Capture the cell that displays the provided text and extract its (X, Y) central coordinate. 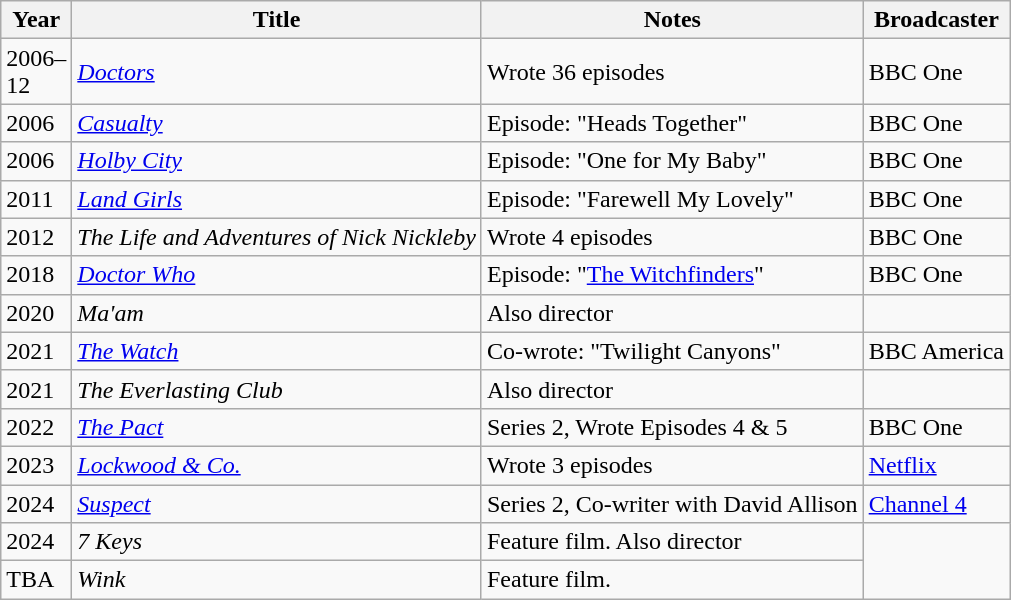
Year (36, 20)
The Pact (277, 427)
Co-wrote: "Twilight Canyons" (672, 351)
2011 (36, 199)
Channel 4 (936, 503)
BBC America (936, 351)
Land Girls (277, 199)
Title (277, 20)
Episode: "One for My Baby" (672, 161)
2023 (36, 465)
Lockwood & Co. (277, 465)
Feature film. (672, 580)
Wrote 36 episodes (672, 72)
2006–12 (36, 72)
7 Keys (277, 542)
Casualty (277, 123)
2012 (36, 237)
The Life and Adventures of Nick Nickleby (277, 237)
Doctor Who (277, 275)
Episode: "Heads Together" (672, 123)
Notes (672, 20)
Suspect (277, 503)
The Watch (277, 351)
Wrote 4 episodes (672, 237)
Series 2, Wrote Episodes 4 & 5 (672, 427)
TBA (36, 580)
Holby City (277, 161)
2018 (36, 275)
Netflix (936, 465)
Doctors (277, 72)
Wrote 3 episodes (672, 465)
Series 2, Co-writer with David Allison (672, 503)
Broadcaster (936, 20)
Ma'am (277, 313)
Episode: "Farewell My Lovely" (672, 199)
2020 (36, 313)
Episode: "The Witchfinders" (672, 275)
Wink (277, 580)
2022 (36, 427)
Feature film. Also director (672, 542)
The Everlasting Club (277, 389)
